Return the (X, Y) coordinate for the center point of the cell that contains the specified text.  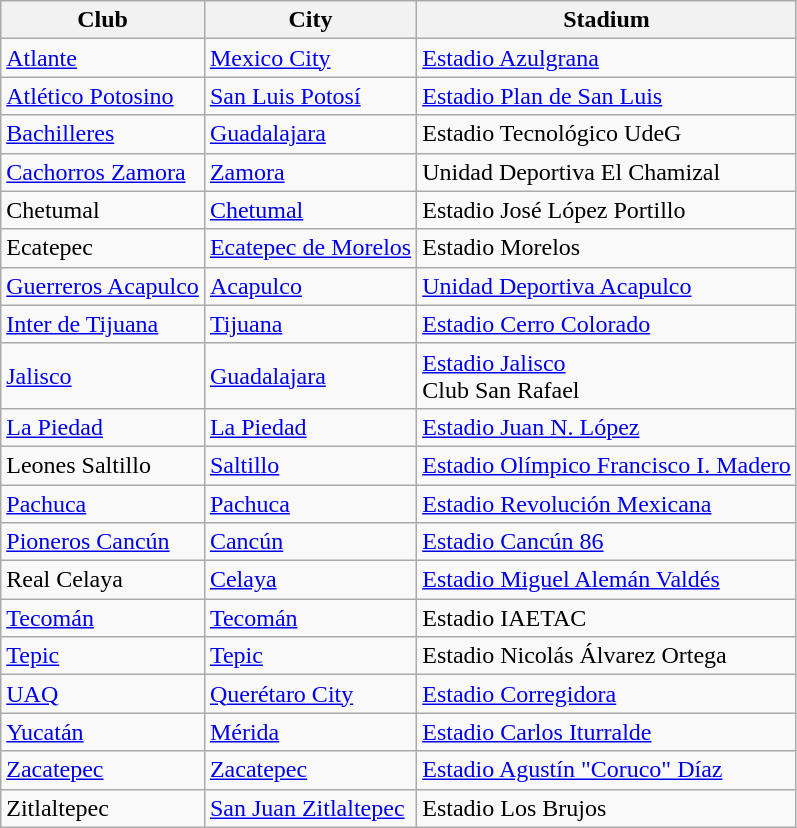
Acapulco (310, 286)
Mérida (310, 732)
Estadio Cerro Colorado (607, 324)
Estadio Tecnológico UdeG (607, 134)
Estadio Juan N. López (607, 427)
Estadio Morelos (607, 248)
Bachilleres (103, 134)
Unidad Deportiva El Chamizal (607, 172)
Zitlaltepec (103, 808)
Guerreros Acapulco (103, 286)
Estadio Nicolás Álvarez Ortega (607, 656)
Stadium (607, 20)
Estadio Carlos Iturralde (607, 732)
Estadio Corregidora (607, 694)
Cachorros Zamora (103, 172)
San Luis Potosí (310, 96)
Atlante (103, 58)
Pioneros Cancún (103, 542)
Estadio Azulgrana (607, 58)
Estadio Plan de San Luis (607, 96)
Estadio Revolución Mexicana (607, 503)
Estadio IAETAC (607, 618)
Inter de Tijuana (103, 324)
Leones Saltillo (103, 465)
UAQ (103, 694)
Ecatepec de Morelos (310, 248)
Estadio Cancún 86 (607, 542)
Zamora (310, 172)
Celaya (310, 580)
Unidad Deportiva Acapulco (607, 286)
Estadio JaliscoClub San Rafael (607, 376)
Querétaro City (310, 694)
Estadio Miguel Alemán Valdés (607, 580)
Mexico City (310, 58)
Estadio José López Portillo (607, 210)
Jalisco (103, 376)
San Juan Zitlaltepec (310, 808)
Estadio Agustín "Coruco" Díaz (607, 770)
Atlético Potosino (103, 96)
Club (103, 20)
City (310, 20)
Cancún (310, 542)
Real Celaya (103, 580)
Tijuana (310, 324)
Estadio Los Brujos (607, 808)
Yucatán (103, 732)
Ecatepec (103, 248)
Saltillo (310, 465)
Estadio Olímpico Francisco I. Madero (607, 465)
